Search for the cell housing the specified text and yield its (X, Y) center coordinate. 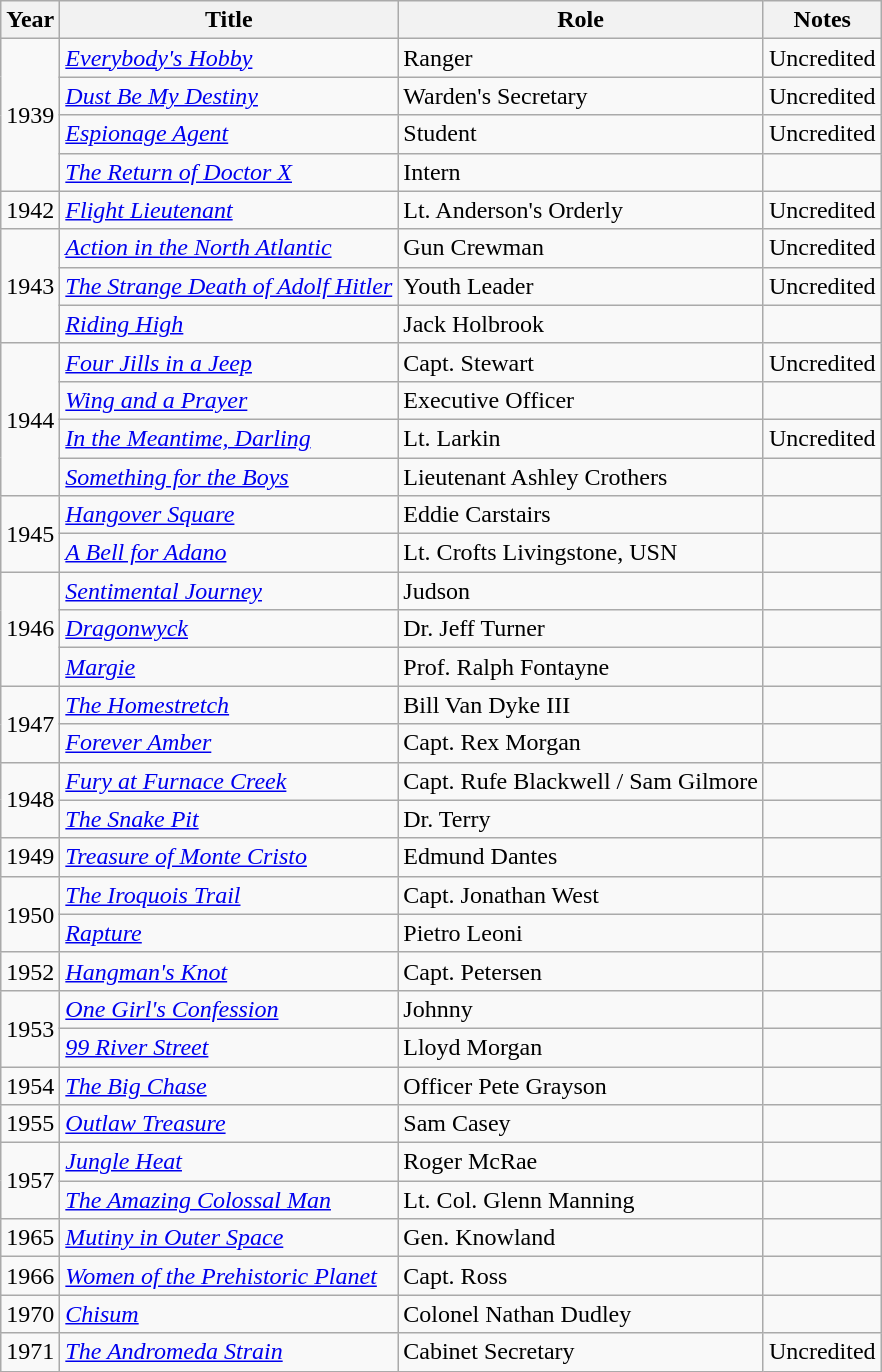
The Return of Doctor X (229, 172)
Chisum (229, 1314)
A Bell for Adano (229, 553)
Capt. Ross (581, 1276)
Johnny (581, 1009)
99 River Street (229, 1047)
1966 (30, 1276)
Capt. Rufe Blackwell / Sam Gilmore (581, 781)
Dust Be My Destiny (229, 96)
Action in the North Atlantic (229, 248)
The Iroquois Trail (229, 895)
Hangover Square (229, 515)
Dr. Jeff Turner (581, 629)
Women of the Prehistoric Planet (229, 1276)
1946 (30, 629)
Cabinet Secretary (581, 1352)
Jungle Heat (229, 1162)
1965 (30, 1238)
Hangman's Knot (229, 971)
Four Jills in a Jeep (229, 362)
1949 (30, 857)
Intern (581, 172)
1971 (30, 1352)
Lt. Larkin (581, 438)
Gun Crewman (581, 248)
Everybody's Hobby (229, 58)
Eddie Carstairs (581, 515)
Edmund Dantes (581, 857)
Lt. Col. Glenn Manning (581, 1200)
The Homestretch (229, 705)
Lloyd Morgan (581, 1047)
1939 (30, 115)
1945 (30, 534)
Flight Lieutenant (229, 210)
Lt. Anderson's Orderly (581, 210)
Title (229, 20)
1943 (30, 286)
Espionage Agent (229, 134)
In the Meantime, Darling (229, 438)
Executive Officer (581, 400)
One Girl's Confession (229, 1009)
Capt. Stewart (581, 362)
Dr. Terry (581, 819)
Colonel Nathan Dudley (581, 1314)
1948 (30, 800)
1950 (30, 914)
Roger McRae (581, 1162)
Officer Pete Grayson (581, 1085)
The Andromeda Strain (229, 1352)
1954 (30, 1085)
1953 (30, 1028)
Capt. Rex Morgan (581, 743)
1944 (30, 419)
Wing and a Prayer (229, 400)
1952 (30, 971)
Year (30, 20)
1942 (30, 210)
Role (581, 20)
Dragonwyck (229, 629)
Lieutenant Ashley Crothers (581, 477)
Something for the Boys (229, 477)
Lt. Crofts Livingstone, USN (581, 553)
The Big Chase (229, 1085)
Treasure of Monte Cristo (229, 857)
1955 (30, 1124)
Warden's Secretary (581, 96)
Pietro Leoni (581, 933)
Ranger (581, 58)
The Snake Pit (229, 819)
1957 (30, 1181)
Sam Casey (581, 1124)
Mutiny in Outer Space (229, 1238)
1970 (30, 1314)
Gen. Knowland (581, 1238)
Capt. Petersen (581, 971)
Prof. Ralph Fontayne (581, 667)
Judson (581, 591)
Sentimental Journey (229, 591)
The Strange Death of Adolf Hitler (229, 286)
Fury at Furnace Creek (229, 781)
Riding High (229, 324)
Outlaw Treasure (229, 1124)
Margie (229, 667)
Forever Amber (229, 743)
Notes (822, 20)
Student (581, 134)
Jack Holbrook (581, 324)
Bill Van Dyke III (581, 705)
The Amazing Colossal Man (229, 1200)
1947 (30, 724)
Youth Leader (581, 286)
Capt. Jonathan West (581, 895)
Rapture (229, 933)
